Output the (X, Y) coordinate of the center of the cell containing the given text.  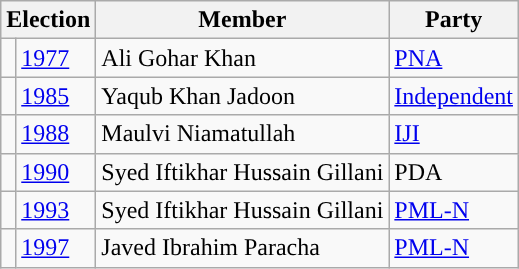
1997 (56, 248)
1993 (56, 210)
PNA (454, 58)
1977 (56, 58)
Yaqub Khan Jadoon (242, 96)
Independent (454, 96)
Javed Ibrahim Paracha (242, 248)
1985 (56, 96)
IJI (454, 134)
Party (454, 20)
Election (48, 20)
PDA (454, 172)
Maulvi Niamatullah (242, 134)
Ali Gohar Khan (242, 58)
1988 (56, 134)
1990 (56, 172)
Member (242, 20)
